Output the [x, y] coordinate of the center of the cell containing the given text.  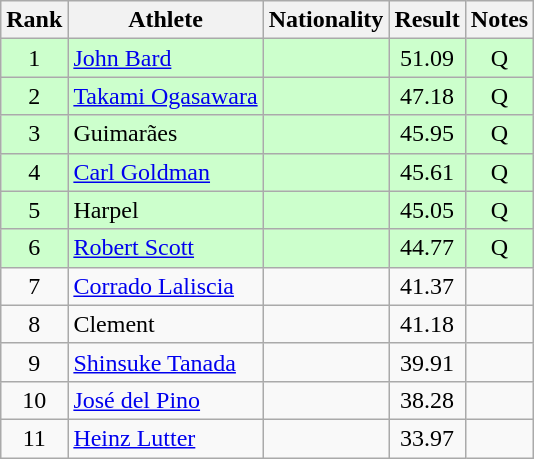
Heinz Lutter [166, 438]
Notes [499, 20]
Clement [166, 324]
Takami Ogasawara [166, 96]
9 [34, 362]
7 [34, 286]
Athlete [166, 20]
11 [34, 438]
Rank [34, 20]
45.95 [427, 134]
44.77 [427, 248]
6 [34, 248]
Nationality [326, 20]
Corrado Laliscia [166, 286]
José del Pino [166, 400]
39.91 [427, 362]
41.37 [427, 286]
John Bard [166, 58]
Robert Scott [166, 248]
33.97 [427, 438]
2 [34, 96]
45.05 [427, 210]
5 [34, 210]
38.28 [427, 400]
Guimarães [166, 134]
4 [34, 172]
45.61 [427, 172]
1 [34, 58]
47.18 [427, 96]
Harpel [166, 210]
Shinsuke Tanada [166, 362]
41.18 [427, 324]
51.09 [427, 58]
Result [427, 20]
3 [34, 134]
Carl Goldman [166, 172]
10 [34, 400]
8 [34, 324]
